Return the (x, y) coordinate for the center point of the cell that contains the specified text.  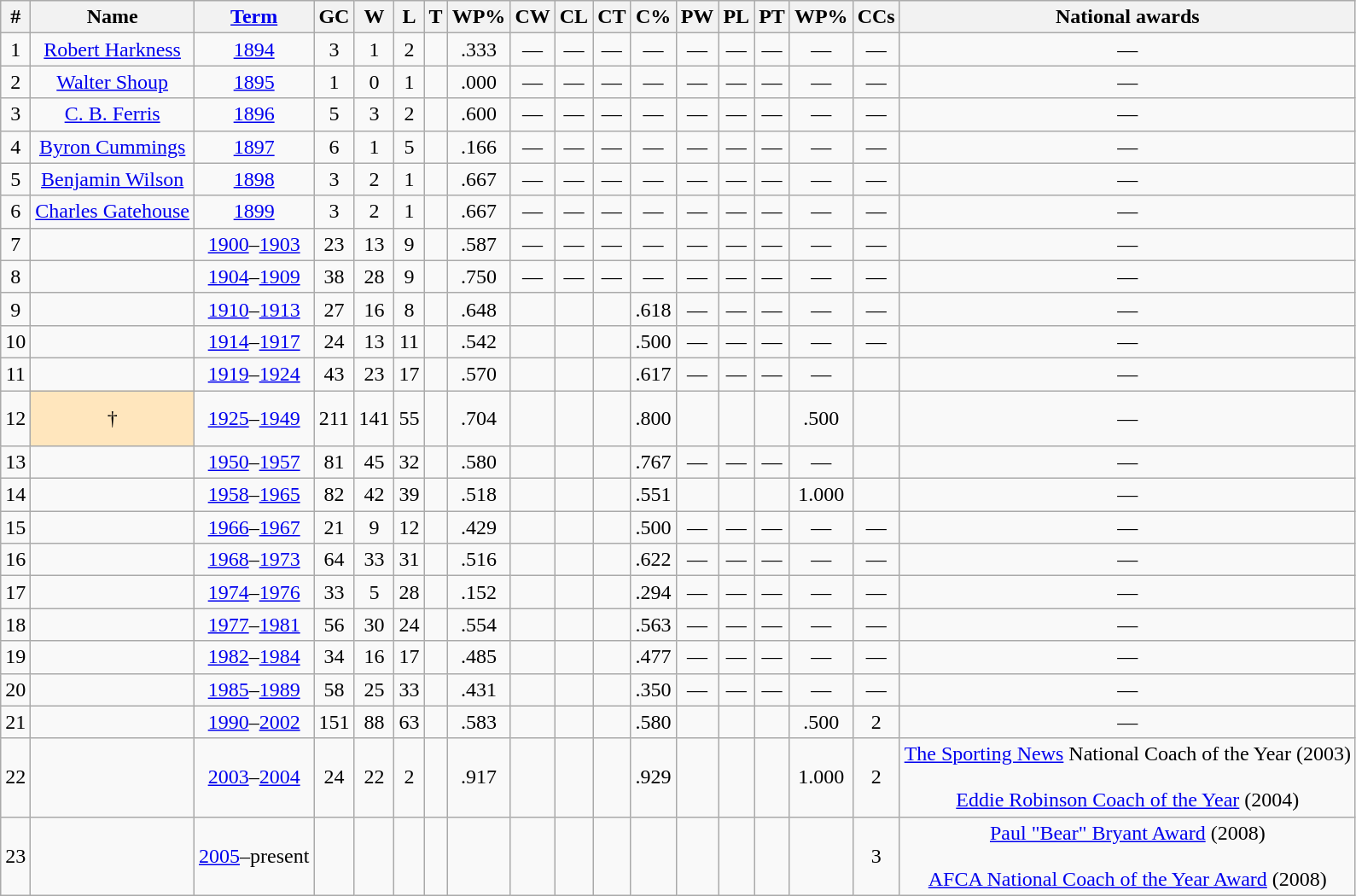
Byron Cummings (113, 147)
Paul "Bear" Bryant Award (2008)AFCA National Coach of the Year Award (2008) (1127, 856)
.800 (654, 418)
.166 (479, 147)
15 (15, 527)
1974–1976 (253, 592)
1919–1924 (253, 374)
T (435, 17)
88 (374, 722)
1950–1957 (253, 463)
Term (253, 17)
.583 (479, 722)
1895 (253, 82)
CW (533, 17)
45 (374, 463)
.516 (479, 560)
31 (410, 560)
The Sporting News National Coach of the Year (2003)Eddie Robinson Coach of the Year (2004) (1127, 777)
43 (335, 374)
1910–1913 (253, 309)
20 (15, 689)
† (113, 418)
55 (410, 418)
W (374, 17)
.563 (654, 625)
.551 (654, 495)
.618 (654, 309)
211 (335, 418)
.600 (479, 114)
Name (113, 17)
.542 (479, 341)
1914–1917 (253, 341)
1985–1989 (253, 689)
1900–1903 (253, 244)
19 (15, 657)
32 (410, 463)
34 (335, 657)
Robert Harkness (113, 49)
1977–1981 (253, 625)
Charles Gatehouse (113, 212)
2005–present (253, 856)
56 (335, 625)
CT (612, 17)
27 (335, 309)
C% (654, 17)
64 (335, 560)
1899 (253, 212)
PT (772, 17)
.485 (479, 657)
1968–1973 (253, 560)
.570 (479, 374)
4 (15, 147)
CL (573, 17)
Walter Shoup (113, 82)
# (15, 17)
141 (374, 418)
CCs (876, 17)
PL (736, 17)
.648 (479, 309)
1966–1967 (253, 527)
39 (410, 495)
1898 (253, 179)
.622 (654, 560)
.929 (654, 777)
14 (15, 495)
GC (335, 17)
38 (335, 276)
0 (374, 82)
63 (410, 722)
7 (15, 244)
10 (15, 341)
1896 (253, 114)
18 (15, 625)
.152 (479, 592)
.587 (479, 244)
58 (335, 689)
1894 (253, 49)
.350 (654, 689)
.000 (479, 82)
.554 (479, 625)
L (410, 17)
1897 (253, 147)
30 (374, 625)
.767 (654, 463)
2003–2004 (253, 777)
1982–1984 (253, 657)
C. B. Ferris (113, 114)
PW (697, 17)
.917 (479, 777)
1904–1909 (253, 276)
151 (335, 722)
42 (374, 495)
.704 (479, 418)
.431 (479, 689)
.477 (654, 657)
.429 (479, 527)
.333 (479, 49)
National awards (1127, 17)
.750 (479, 276)
.294 (654, 592)
82 (335, 495)
1958–1965 (253, 495)
1990–2002 (253, 722)
1925–1949 (253, 418)
81 (335, 463)
25 (374, 689)
Benjamin Wilson (113, 179)
.518 (479, 495)
.617 (654, 374)
